Scan for the cell matching the given text and deliver its (X, Y) coordinate at center. 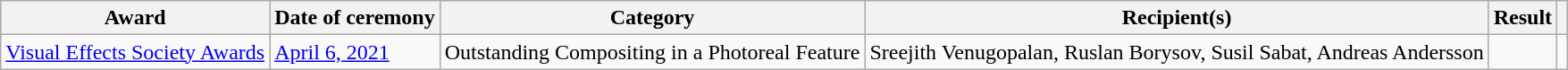
April 6, 2021 (356, 52)
Award (136, 18)
Recipient(s) (1177, 18)
Category (652, 18)
Visual Effects Society Awards (136, 52)
Sreejith Venugopalan, Ruslan Borysov, Susil Sabat, Andreas Andersson (1177, 52)
Result (1522, 18)
Outstanding Compositing in a Photoreal Feature (652, 52)
Date of ceremony (356, 18)
